Search for the cell housing the specified text and yield its [X, Y] center coordinate. 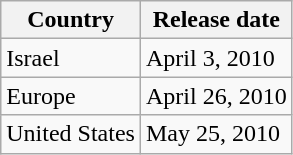
United States [71, 134]
April 26, 2010 [216, 96]
May 25, 2010 [216, 134]
Israel [71, 58]
Country [71, 20]
April 3, 2010 [216, 58]
Europe [71, 96]
Release date [216, 20]
